Scan for the cell matching the given text and deliver its [X, Y] coordinate at center. 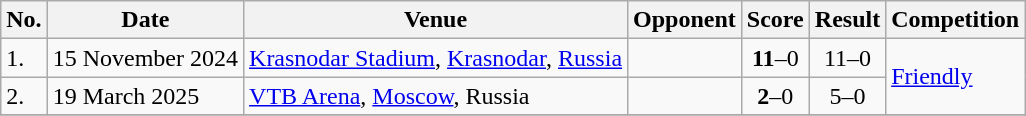
Venue [436, 20]
Result [847, 20]
2. [24, 96]
Score [775, 20]
19 March 2025 [145, 96]
Date [145, 20]
Opponent [685, 20]
Friendly [956, 77]
1. [24, 58]
2–0 [775, 96]
15 November 2024 [145, 58]
Competition [956, 20]
VTB Arena, Moscow, Russia [436, 96]
Krasnodar Stadium, Krasnodar, Russia [436, 58]
No. [24, 20]
5–0 [847, 96]
